Locate the cell with the specified text and output its [X, Y] center coordinate. 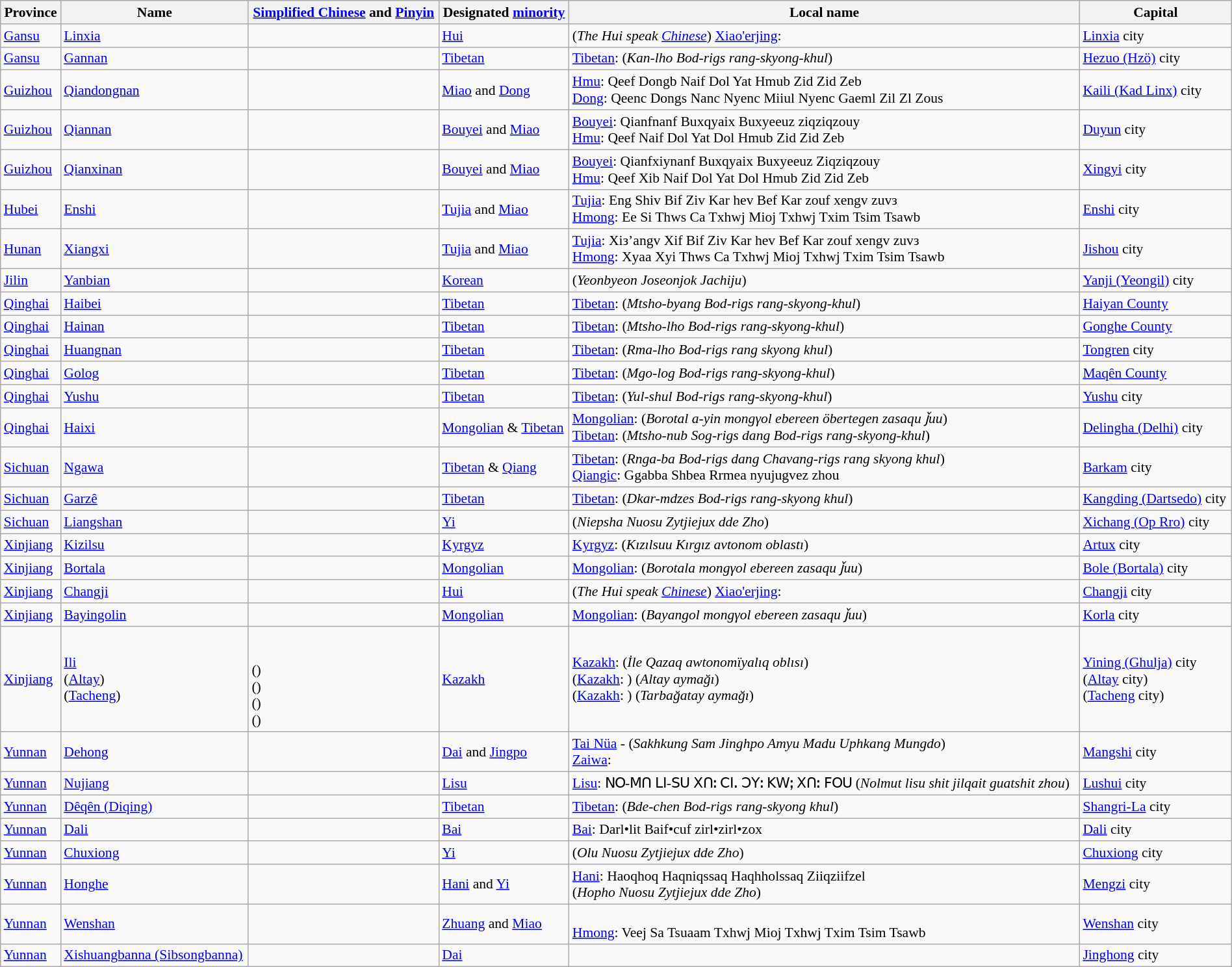
Mongolian & Tibetan [504, 428]
Jishou city [1155, 250]
Simplified Chinese and Pinyin [343, 12]
Yushu city [1155, 396]
Xichang (Op Rro) city [1155, 522]
Maqên County [1155, 373]
Name [155, 12]
Nujiang [155, 784]
Dehong [155, 753]
Enshi [155, 209]
Tujia: Eng Shiv Bif Ziv Kar hev Bef Kar zouf xengv zuvзHmong: Ee Si Thws Ca Txhwj Mioj Txhwj Txim Tsim Tsawb [825, 209]
(Niepsha Nuosu Zytjiejux dde Zho) [825, 522]
Kyrgyz [504, 545]
Linxia city [1155, 36]
Liangshan [155, 522]
Kazakh: (İle Qazaq awtonomïyalıq oblısı)(Kazakh: ) (Altay aymağı)(Kazakh: ) (Tarbağatay aymağı) [825, 678]
Bai: Darl•lit Baif•cuf zirl•zirl•zox [825, 830]
Mongolian: (Borotal a-yin mongγol ebereen öbertegen zasaqu ǰuu)Tibetan: (Mtsho-nub Sog-rigs dang Bod-rigs rang-skyong-khul) [825, 428]
Shangri-La city [1155, 806]
Xiangxi [155, 250]
Yanji (Yeongil) city [1155, 281]
Hmong: Veej Sa Tsuaam Txhwj Mioj Txhwj Txim Tsim Tsawb [825, 924]
Zhuang and Miao [504, 924]
Tibetan: (Rma-lho Bod-rigs rang skyong khul) [825, 350]
Tibetan: (Kan-lho Bod-rigs rang-skyong-khul) [825, 58]
Ili(Altay)(Tacheng) [155, 678]
Honghe [155, 884]
Tibetan: (Mtsho-lho Bod-rigs rang-skyong-khul) [825, 327]
Kangding (Dartsedo) city [1155, 499]
Huangnan [155, 350]
Chuxiong [155, 853]
Tibetan: (Yul-shul Bod-rigs rang-skyong-khul) [825, 396]
Tibetan: (Mtsho-byang Bod-rigs rang-skyong-khul) [825, 303]
Linxia [155, 36]
Jilin [31, 281]
Haibei [155, 303]
Bouyei: Qianfnanf Buxqyaix Buxyeeuz ziqziqzouyHmu: Qeef Naif Dol Yat Dol Hmub Zid Zid Zeb [825, 130]
Qiannan [155, 130]
Tujia: Xiз’angv Xif Bif Ziv Kar hev Bef Kar zouf xengv zuvзHmong: Xyaa Xyi Thws Ca Txhwj Mioj Txhwj Txim Tsim Tsawb [825, 250]
Xishuangbanna (Sibsongbanna) [155, 955]
Wenshan [155, 924]
Tibetan & Qiang [504, 468]
Dai and Jingpo [504, 753]
Wenshan city [1155, 924]
Tibetan: (Rnga-ba Bod-rigs dang Chavang-rigs rang skyong khul)Qiangic: Ggabba Shbea Rrmea nyujugvez zhou [825, 468]
Kizilsu [155, 545]
Hubei [31, 209]
Hmu: Qeef Dongb Naif Dol Yat Hmub Zid Zid ZebDong: Qeenc Dongs Nanc Nyenc Miiul Nyenc Gaeml Zil Zl Zous [825, 90]
Changji [155, 591]
Province [31, 12]
Dali [155, 830]
Artux city [1155, 545]
Tibetan: (Bde-chen Bod-rigs rang-skyong khul) [825, 806]
Korla city [1155, 615]
Mangshi city [1155, 753]
Designated minority [504, 12]
Chuxiong city [1155, 853]
Tai Nüa - (Sakhkung Sam Jinghpo Amyu Madu Uphkang Mungdo)Zaiwa: [825, 753]
Miao and Dong [504, 90]
Lushui city [1155, 784]
Lisu [504, 784]
Barkam city [1155, 468]
Mengzi city [1155, 884]
Bai [504, 830]
Qianxinan [155, 169]
Tongren city [1155, 350]
Qiandongnan [155, 90]
Bouyei: Qianfxiynanf Buxqyaix Buxyeeuz ZiqziqzouyHmu: Qeef Xib Naif Dol Yat Dol Hmub Zid Zid Zeb [825, 169]
Golog [155, 373]
Yining (Ghulja) city(Altay city)(Tacheng city) [1155, 678]
Gannan [155, 58]
Local name [825, 12]
(Yeonbyeon Joseonjok Jachiju) [825, 281]
Delingha (Delhi) city [1155, 428]
Mongolian: (Bayangol mongγol ebereen zasaqu ǰuu) [825, 615]
Tibetan: (Dkar-mdzes Bod-rigs rang-skyong khul) [825, 499]
Kazakh [504, 678]
Hunan [31, 250]
Korean [504, 281]
Haiyan County [1155, 303]
Garzê [155, 499]
Changji city [1155, 591]
Yushu [155, 396]
Hani and Yi [504, 884]
Jinghong city [1155, 955]
Lisu: ꓠꓳ-ꓟꓵ ꓡꓲ-ꓢꓴ ꓫꓵꓽ ꓚꓲꓸ ꓛꓬꓽ ꓗꓪꓼ ꓫꓵꓽ ꓝꓳꓴ (Nolmut lisu shit jilqait guatshit zhou) [825, 784]
Enshi city [1155, 209]
Kaili (Kad Linx) city [1155, 90]
Bole (Bortala) city [1155, 569]
Yanbian [155, 281]
Hezuo (Hzö) city [1155, 58]
Dai [504, 955]
Dêqên (Diqing) [155, 806]
Hainan [155, 327]
Bayingolin [155, 615]
Duyun city [1155, 130]
Xingyi city [1155, 169]
Haixi [155, 428]
Bortala [155, 569]
Tibetan: (Mgo-log Bod-rigs rang-skyong-khul) [825, 373]
(Olu Nuosu Zytjiejux dde Zho) [825, 853]
Hani: Haoqhoq Haqniqssaq Haqhholssaq Ziiqziifzel (Hopho Nuosu Zytjiejux dde Zho) [825, 884]
Capital [1155, 12]
()()()() [343, 678]
Mongolian: (Borotala mongγol ebereen zasaqu ǰuu) [825, 569]
Ngawa [155, 468]
Gonghe County [1155, 327]
Dali city [1155, 830]
Kyrgyz: (Kızılsuu Kırgız avtonom oblastı) [825, 545]
